Return (x, y) of the center of cell containing provided text 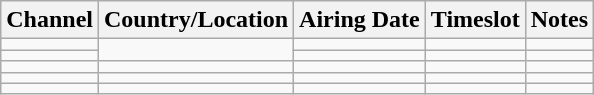
Airing Date (360, 20)
Channel (50, 20)
Country/Location (196, 20)
Timeslot (475, 20)
Notes (559, 20)
